Return (X, Y) of the center of cell containing provided text 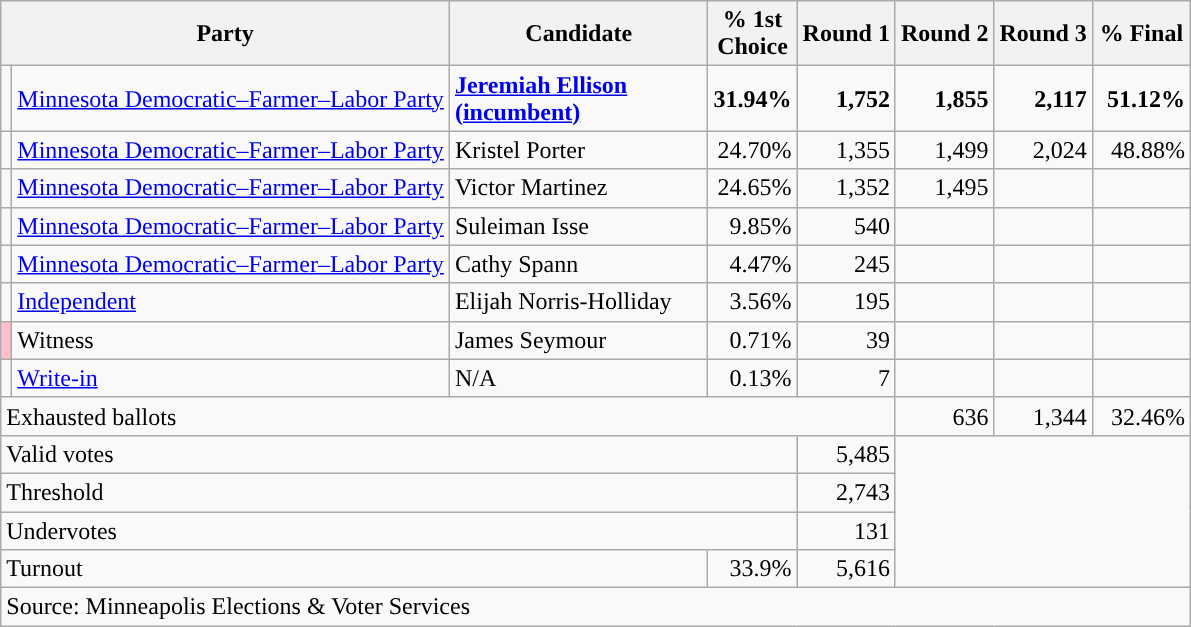
Round 1 (846, 34)
636 (944, 416)
Elijah Norris-Holliday (578, 302)
Undervotes (399, 531)
Kristel Porter (578, 150)
48.88% (1141, 150)
51.12% (1141, 98)
540 (846, 226)
0.13% (752, 378)
7 (846, 378)
1,352 (846, 188)
9.85% (752, 226)
1,355 (846, 150)
31.94% (752, 98)
Write-in (231, 378)
Exhausted ballots (448, 416)
2,117 (1043, 98)
Source: Minneapolis Elections & Voter Services (596, 607)
Round 3 (1043, 34)
Turnout (354, 569)
4.47% (752, 264)
131 (846, 531)
% 1stChoice (752, 34)
3.56% (752, 302)
Valid votes (399, 454)
James Seymour (578, 340)
2,743 (846, 492)
Round 2 (944, 34)
1,499 (944, 150)
Suleiman Isse (578, 226)
1,752 (846, 98)
33.9% (752, 569)
5,485 (846, 454)
Victor Martinez (578, 188)
24.65% (752, 188)
1,344 (1043, 416)
245 (846, 264)
5,616 (846, 569)
Threshold (399, 492)
2,024 (1043, 150)
% Final (1141, 34)
Party (226, 34)
Witness (231, 340)
1,495 (944, 188)
1,855 (944, 98)
195 (846, 302)
Cathy Spann (578, 264)
N/A (578, 378)
32.46% (1141, 416)
24.70% (752, 150)
Independent (231, 302)
Jeremiah Ellison (incumbent) (578, 98)
0.71% (752, 340)
Candidate (578, 34)
39 (846, 340)
